For the text-containing cell, return its midpoint in (x, y) coordinate format. 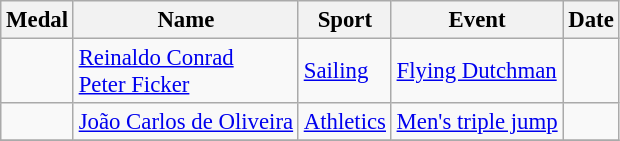
Sailing (344, 72)
Athletics (344, 122)
Flying Dutchman (477, 72)
João Carlos de Oliveira (186, 122)
Name (186, 20)
Event (477, 20)
Medal (38, 20)
Date (591, 20)
Reinaldo ConradPeter Ficker (186, 72)
Men's triple jump (477, 122)
Sport (344, 20)
